Provide the (X, Y) coordinate of the cell's center where the given text is located.  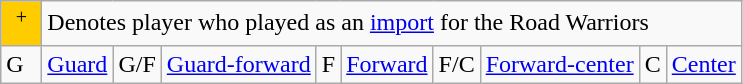
C (652, 64)
G/F (137, 64)
F (328, 64)
G (22, 64)
Denotes player who played as an import for the Road Warriors (392, 24)
Center (704, 64)
Guard (78, 64)
Forward-center (560, 64)
Guard-forward (238, 64)
Forward (387, 64)
+ (22, 24)
F/C (456, 64)
